From the cell containing the given text, extract its center point as (X, Y) coordinate. 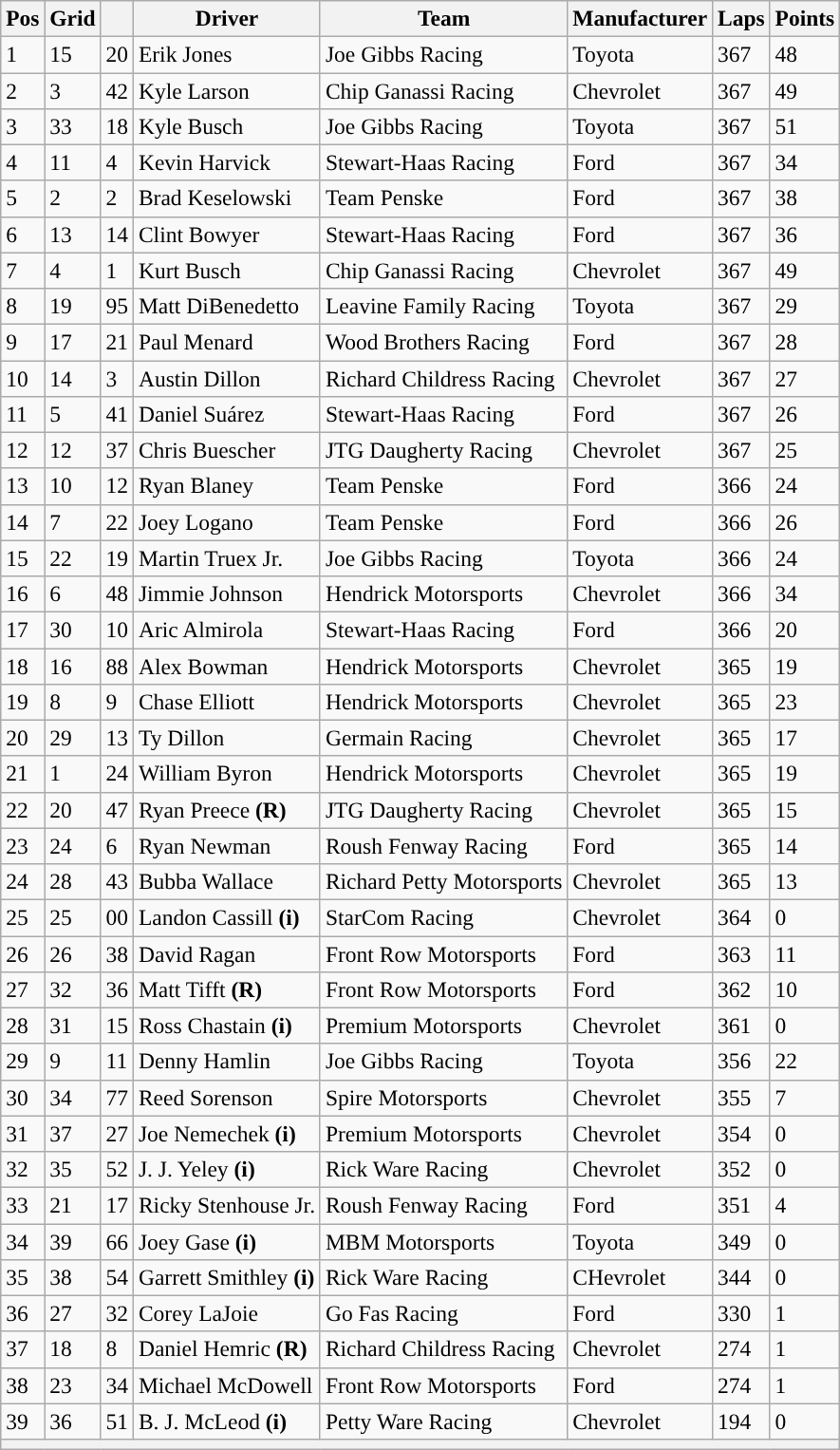
William Byron (226, 774)
Joey Logano (226, 522)
Martin Truex Jr. (226, 558)
Laps (742, 18)
Points (805, 18)
Daniel Hemric (R) (226, 1349)
B. J. McLeod (i) (226, 1422)
Corey LaJoie (226, 1313)
Joey Gase (i) (226, 1241)
CHevrolet (640, 1277)
43 (117, 881)
355 (742, 1098)
Ty Dillon (226, 738)
Wood Brothers Racing (443, 342)
Joe Nemechek (i) (226, 1134)
Aric Almirola (226, 630)
Ryan Blaney (226, 486)
Pos (23, 18)
352 (742, 1169)
66 (117, 1241)
Team (443, 18)
Austin Dillon (226, 378)
Matt Tifft (R) (226, 989)
Ricky Stenhouse Jr. (226, 1205)
Bubba Wallace (226, 881)
Alex Bowman (226, 666)
41 (117, 414)
364 (742, 917)
Spire Motorsports (443, 1098)
194 (742, 1422)
54 (117, 1277)
Petty Ware Racing (443, 1422)
47 (117, 810)
77 (117, 1098)
StarCom Racing (443, 917)
351 (742, 1205)
42 (117, 90)
Ryan Newman (226, 846)
354 (742, 1134)
Ross Chastain (i) (226, 1026)
J. J. Yeley (i) (226, 1169)
Kurt Busch (226, 271)
Kyle Larson (226, 90)
88 (117, 666)
52 (117, 1169)
Erik Jones (226, 54)
Leavine Family Racing (443, 306)
362 (742, 989)
330 (742, 1313)
361 (742, 1026)
Reed Sorenson (226, 1098)
Garrett Smithley (i) (226, 1277)
363 (742, 953)
Ryan Preece (R) (226, 810)
Michael McDowell (226, 1385)
Germain Racing (443, 738)
Paul Menard (226, 342)
Denny Hamlin (226, 1062)
Richard Petty Motorsports (443, 881)
Brad Keselowski (226, 198)
Clint Bowyer (226, 235)
Jimmie Johnson (226, 593)
95 (117, 306)
Chris Buescher (226, 450)
David Ragan (226, 953)
349 (742, 1241)
Kyle Busch (226, 126)
Daniel Suárez (226, 414)
MBM Motorsports (443, 1241)
Landon Cassill (i) (226, 917)
344 (742, 1277)
Manufacturer (640, 18)
Driver (226, 18)
Matt DiBenedetto (226, 306)
00 (117, 917)
Grid (72, 18)
Kevin Harvick (226, 162)
Go Fas Racing (443, 1313)
356 (742, 1062)
Chase Elliott (226, 702)
